Locate the cell with the specified text and output its (X, Y) center coordinate. 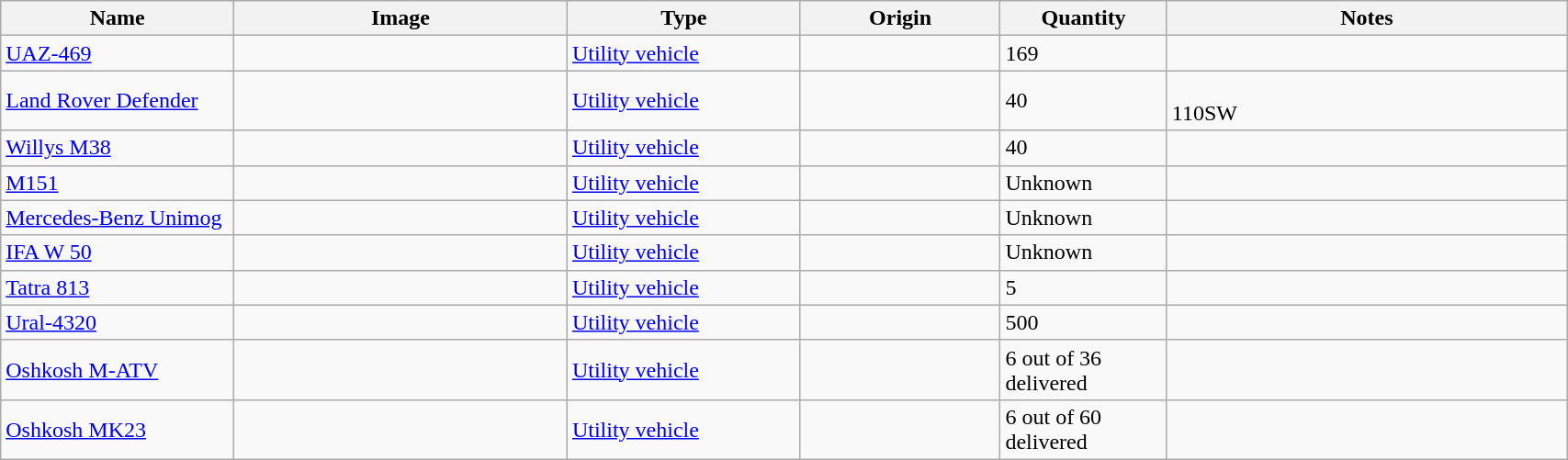
6 out of 60 delivered (1084, 430)
110SW (1367, 101)
Oshkosh MK23 (118, 430)
IFA W 50 (118, 252)
500 (1084, 322)
Land Rover Defender (118, 101)
Willys M38 (118, 148)
Origin (900, 18)
UAZ-469 (118, 53)
Mercedes-Benz Unimog (118, 218)
Quantity (1084, 18)
M151 (118, 183)
6 out of 36 delivered (1084, 369)
Oshkosh M-ATV (118, 369)
5 (1084, 287)
Notes (1367, 18)
169 (1084, 53)
Image (400, 18)
Type (683, 18)
Tatra 813 (118, 287)
Ural-4320 (118, 322)
Name (118, 18)
